Extract the [x, y] coordinate from the center of the cell holding the provided text.  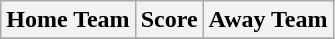
Away Team [268, 20]
Score [169, 20]
Home Team [68, 20]
